Return the [x, y] coordinate for the center point of the cell that contains the specified text.  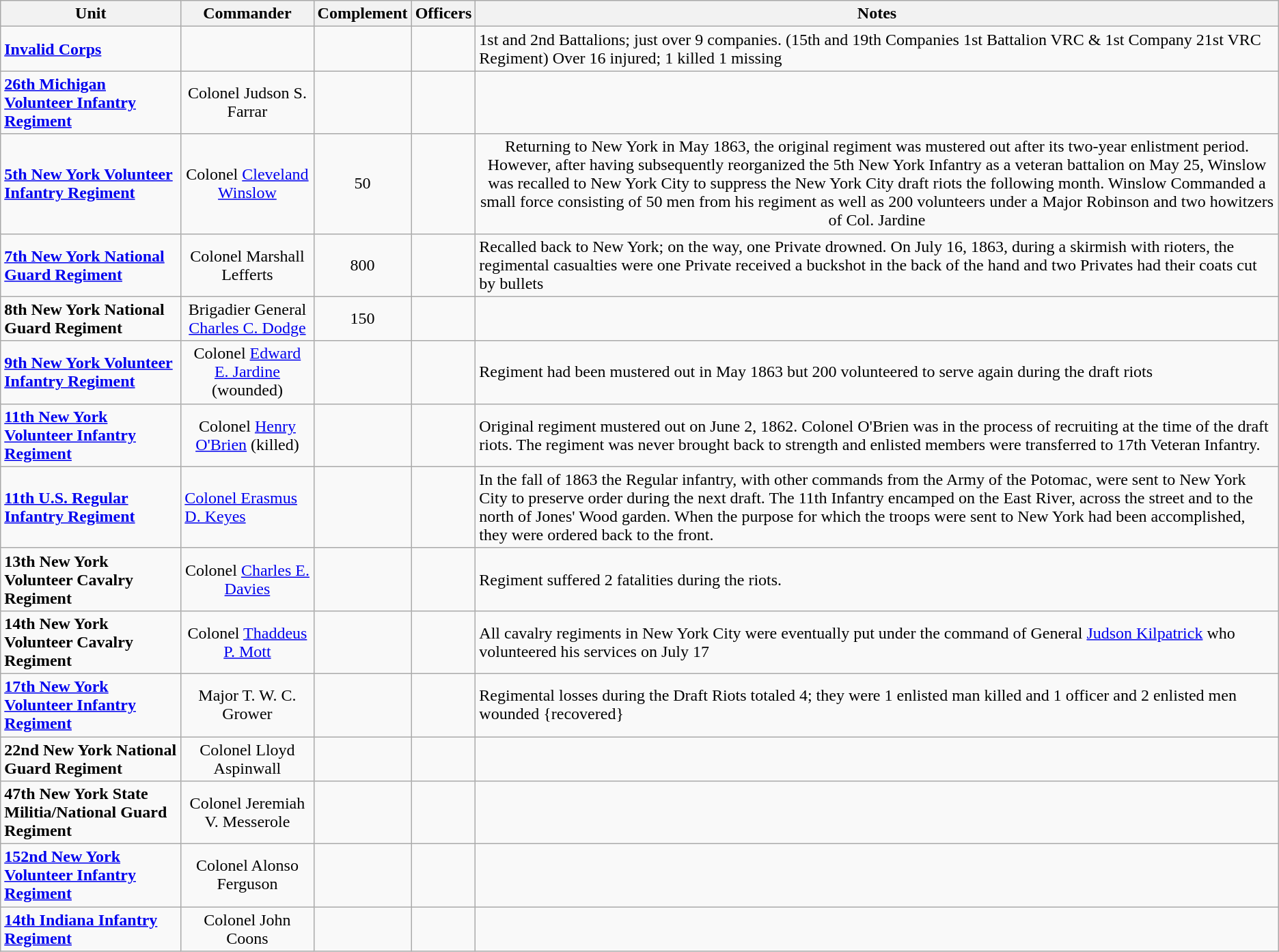
Commander [247, 14]
150 [362, 318]
Colonel Lloyd Aspinwall [247, 758]
Colonel John Coons [247, 929]
13th New York Volunteer Cavalry Regiment [91, 579]
Invalid Corps [91, 49]
152nd New York Volunteer Infantry Regiment [91, 876]
All cavalry regiments in New York City were eventually put under the command of General Judson Kilpatrick who volunteered his services on July 17 [877, 642]
Complement [362, 14]
Regiment had been mustered out in May 1863 but 200 volunteered to serve again during the draft riots [877, 372]
8th New York National Guard Regiment [91, 318]
11th U.S. Regular Infantry Regiment [91, 507]
17th New York Volunteer Infantry Regiment [91, 705]
Officers [443, 14]
Colonel Thaddeus P. Mott [247, 642]
Colonel Jeremiah V. Messerole [247, 813]
Colonel Judson S. Farrar [247, 102]
9th New York Volunteer Infantry Regiment [91, 372]
Colonel Marshall Lefferts [247, 265]
11th New York Volunteer Infantry Regiment [91, 435]
22nd New York National Guard Regiment [91, 758]
Notes [877, 14]
Colonel Erasmus D. Keyes [247, 507]
800 [362, 265]
Unit [91, 14]
14th New York Volunteer Cavalry Regiment [91, 642]
Regiment suffered 2 fatalities during the riots. [877, 579]
Colonel Henry O'Brien (killed) [247, 435]
26th Michigan Volunteer Infantry Regiment [91, 102]
Regimental losses during the Draft Riots totaled 4; they were 1 enlisted man killed and 1 officer and 2 enlisted men wounded {recovered} [877, 705]
Major T. W. C. Grower [247, 705]
Colonel Alonso Ferguson [247, 876]
14th Indiana Infantry Regiment [91, 929]
Brigadier General Charles C. Dodge [247, 318]
Colonel Cleveland Winslow [247, 184]
50 [362, 184]
47th New York State Militia/National Guard Regiment [91, 813]
7th New York National Guard Regiment [91, 265]
5th New York Volunteer Infantry Regiment [91, 184]
Colonel Charles E. Davies [247, 579]
Colonel Edward E. Jardine (wounded) [247, 372]
